Pinpoint the cell where the given text exists, returning its (x, y) midpoint coordinate. 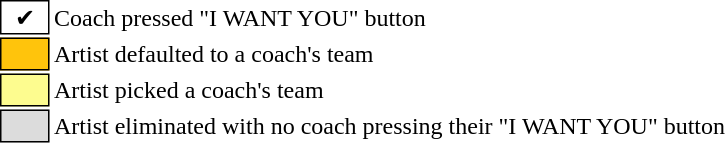
✔ (25, 17)
